Pinpoint the cell where the given text exists, returning its [x, y] midpoint coordinate. 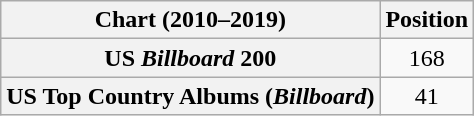
41 [427, 96]
US Top Country Albums (Billboard) [190, 96]
168 [427, 58]
Position [427, 20]
Chart (2010–2019) [190, 20]
US Billboard 200 [190, 58]
